Locate the cell with the specified text and output its [x, y] center coordinate. 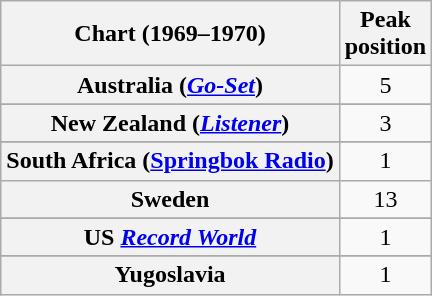
New Zealand (Listener) [170, 123]
Peakposition [385, 34]
US Record World [170, 237]
Australia (Go-Set) [170, 85]
Sweden [170, 199]
South Africa (Springbok Radio) [170, 161]
13 [385, 199]
3 [385, 123]
Yugoslavia [170, 275]
Chart (1969–1970) [170, 34]
5 [385, 85]
